Find where the given text appears and provide that cell's center as [X, Y] coordinate. 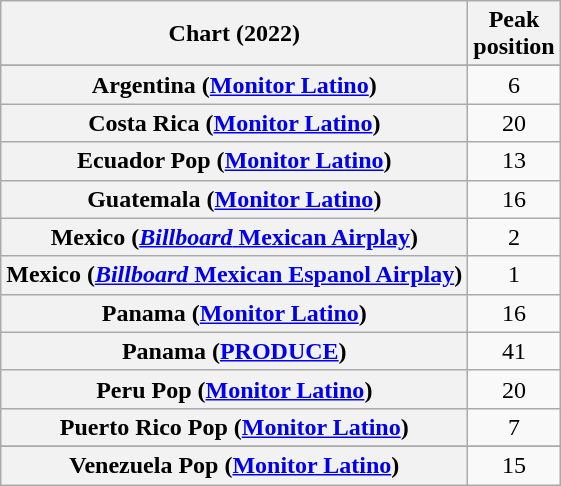
Ecuador Pop (Monitor Latino) [234, 161]
1 [514, 275]
Chart (2022) [234, 34]
13 [514, 161]
15 [514, 465]
2 [514, 237]
Panama (Monitor Latino) [234, 313]
7 [514, 427]
Costa Rica (Monitor Latino) [234, 123]
Argentina (Monitor Latino) [234, 85]
Peru Pop (Monitor Latino) [234, 389]
41 [514, 351]
Mexico (Billboard Mexican Airplay) [234, 237]
Mexico (Billboard Mexican Espanol Airplay) [234, 275]
6 [514, 85]
Puerto Rico Pop (Monitor Latino) [234, 427]
Venezuela Pop (Monitor Latino) [234, 465]
Guatemala (Monitor Latino) [234, 199]
Panama (PRODUCE) [234, 351]
Peak position [514, 34]
